From the cell containing the given text, extract its center point as (X, Y) coordinate. 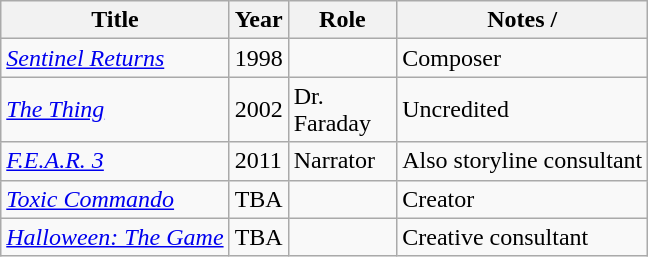
Notes / (522, 20)
Sentinel Returns (115, 58)
Composer (522, 58)
Also storyline consultant (522, 161)
The Thing (115, 110)
Toxic Commando (115, 199)
Dr. Faraday (342, 110)
Title (115, 20)
Year (258, 20)
2011 (258, 161)
Creative consultant (522, 237)
1998 (258, 58)
2002 (258, 110)
Narrator (342, 161)
Halloween: The Game (115, 237)
F.E.A.R. 3 (115, 161)
Uncredited (522, 110)
Role (342, 20)
Creator (522, 199)
